Provide the (x, y) coordinate of the cell's center where the given text is located.  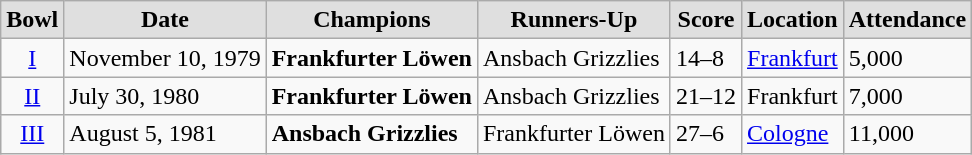
July 30, 1980 (165, 96)
I (32, 58)
August 5, 1981 (165, 134)
Bowl (32, 20)
III (32, 134)
14–8 (706, 58)
Champions (372, 20)
Runners-Up (574, 20)
Attendance (907, 20)
21–12 (706, 96)
11,000 (907, 134)
Score (706, 20)
November 10, 1979 (165, 58)
Cologne (793, 134)
7,000 (907, 96)
5,000 (907, 58)
27–6 (706, 134)
Location (793, 20)
II (32, 96)
Date (165, 20)
